Find where the given text appears and provide that cell's center as (X, Y) coordinate. 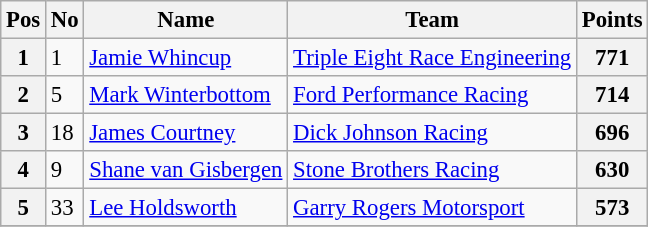
4 (24, 170)
Name (186, 20)
Jamie Whincup (186, 58)
573 (612, 208)
Triple Eight Race Engineering (432, 58)
Shane van Gisbergen (186, 170)
33 (65, 208)
No (65, 20)
18 (65, 133)
630 (612, 170)
696 (612, 133)
2 (24, 95)
Points (612, 20)
Dick Johnson Racing (432, 133)
714 (612, 95)
Lee Holdsworth (186, 208)
Pos (24, 20)
Garry Rogers Motorsport (432, 208)
Mark Winterbottom (186, 95)
9 (65, 170)
Stone Brothers Racing (432, 170)
771 (612, 58)
Ford Performance Racing (432, 95)
Team (432, 20)
James Courtney (186, 133)
3 (24, 133)
